Pinpoint the cell where the given text exists, returning its [X, Y] midpoint coordinate. 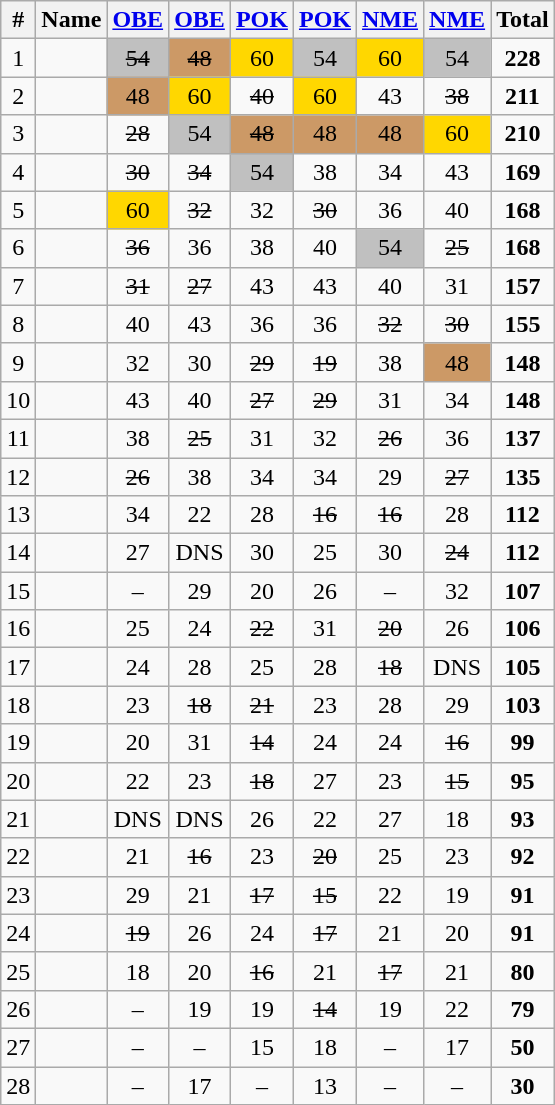
99 [523, 743]
3 [18, 134]
6 [18, 248]
155 [523, 324]
80 [523, 971]
2 [18, 96]
Total [523, 20]
106 [523, 629]
Name [72, 20]
169 [523, 172]
92 [523, 857]
5 [18, 210]
1 [18, 58]
7 [18, 286]
8 [18, 324]
103 [523, 705]
95 [523, 781]
79 [523, 1009]
137 [523, 438]
228 [523, 58]
135 [523, 477]
4 [18, 172]
9 [18, 362]
107 [523, 591]
210 [523, 134]
10 [18, 400]
105 [523, 667]
11 [18, 438]
12 [18, 477]
211 [523, 96]
# [18, 20]
93 [523, 819]
157 [523, 286]
50 [523, 1047]
